Provide the [X, Y] coordinate of the cell's center where the given text is located.  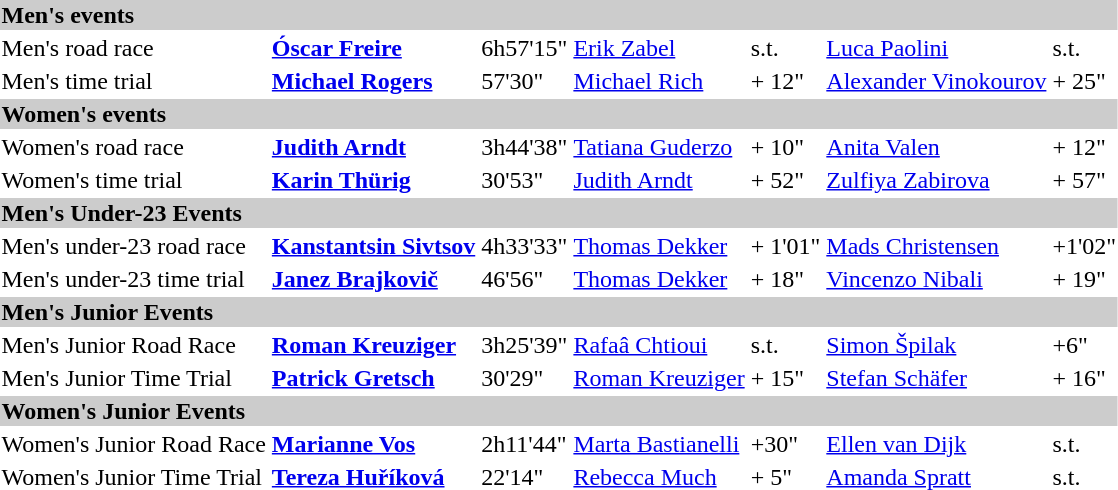
Men's under-23 road race [134, 246]
Marianne Vos [373, 444]
Zulfiya Zabirova [936, 180]
Rafaâ Chtioui [659, 345]
Men's Junior Events [559, 312]
Stefan Schäfer [936, 378]
Women's Junior Events [559, 411]
Simon Špilak [936, 345]
46'56" [524, 279]
Janez Brajkovič [373, 279]
Alexander Vinokourov [936, 81]
Women's Junior Road Race [134, 444]
+6" [1084, 345]
+ 52" [786, 180]
3h25'39" [524, 345]
30'53" [524, 180]
Vincenzo Nibali [936, 279]
+ 18" [786, 279]
Michael Rogers [373, 81]
Men's Under-23 Events [559, 213]
Luca Paolini [936, 48]
Men's road race [134, 48]
57'30" [524, 81]
Tatiana Guderzo [659, 147]
Women's time trial [134, 180]
Men's Junior Road Race [134, 345]
Men's time trial [134, 81]
Men's Junior Time Trial [134, 378]
Erik Zabel [659, 48]
Anita Valen [936, 147]
Ellen van Dijk [936, 444]
+ 57" [1084, 180]
3h44'38" [524, 147]
Men's under-23 time trial [134, 279]
+ 16" [1084, 378]
Patrick Gretsch [373, 378]
Karin Thürig [373, 180]
Mads Christensen [936, 246]
+ 15" [786, 378]
Michael Rich [659, 81]
+ 25" [1084, 81]
+30" [786, 444]
2h11'44" [524, 444]
Men's events [559, 15]
Óscar Freire [373, 48]
+ 10" [786, 147]
Marta Bastianelli [659, 444]
6h57'15" [524, 48]
4h33'33" [524, 246]
30'29" [524, 378]
Women's events [559, 114]
+1'02" [1084, 246]
+ 1'01" [786, 246]
Kanstantsin Sivtsov [373, 246]
+ 19" [1084, 279]
Women's road race [134, 147]
